Detect which cell encompasses the target text, then output its [x, y] center coordinate. 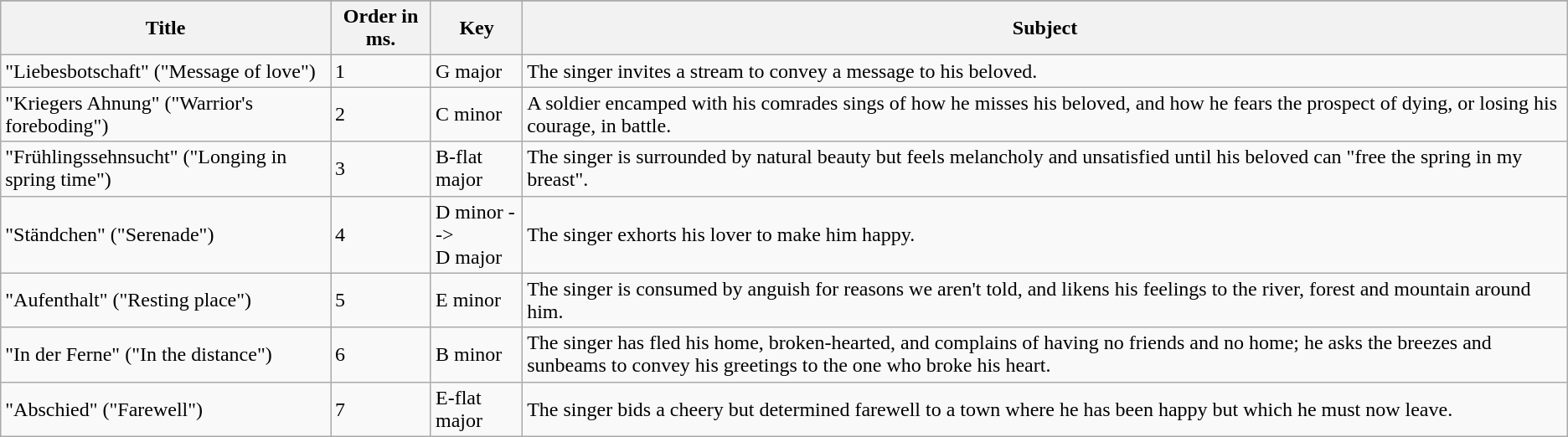
4 [381, 234]
The singer bids a cheery but determined farewell to a town where he has been happy but which he must now leave. [1045, 409]
Subject [1045, 28]
A soldier encamped with his comrades sings of how he misses his beloved, and how he fears the prospect of dying, or losing his courage, in battle. [1045, 114]
"Aufenthalt" ("Resting place") [166, 300]
D minor -->D major [476, 234]
"Liebesbotschaft" ("Message of love") [166, 71]
Title [166, 28]
7 [381, 409]
"Abschied" ("Farewell") [166, 409]
"Kriegers Ahnung" ("Warrior's foreboding") [166, 114]
E minor [476, 300]
B minor [476, 355]
C minor [476, 114]
"Ständchen" ("Serenade") [166, 234]
G major [476, 71]
E-flat major [476, 409]
Order in ms. [381, 28]
The singer invites a stream to convey a message to his beloved. [1045, 71]
1 [381, 71]
2 [381, 114]
3 [381, 169]
The singer exhorts his lover to make him happy. [1045, 234]
Key [476, 28]
"In der Ferne" ("In the distance") [166, 355]
5 [381, 300]
"Frühlingssehnsucht" ("Longing in spring time") [166, 169]
6 [381, 355]
The singer is consumed by anguish for reasons we aren't told, and likens his feelings to the river, forest and mountain around him. [1045, 300]
B-flat major [476, 169]
The singer is surrounded by natural beauty but feels melancholy and unsatisfied until his beloved can "free the spring in my breast". [1045, 169]
